Return (x, y) of the center of cell containing provided text 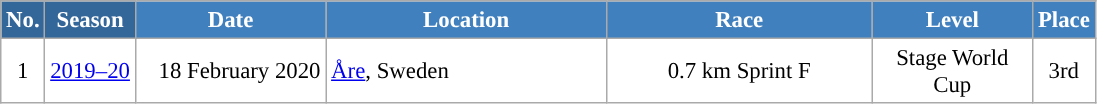
Race (739, 20)
1 (23, 72)
Level (952, 20)
Date (230, 20)
3rd (1064, 72)
Location (466, 20)
Åre, Sweden (466, 72)
Stage World Cup (952, 72)
Place (1064, 20)
18 February 2020 (230, 72)
2019–20 (90, 72)
Season (90, 20)
No. (23, 20)
0.7 km Sprint F (739, 72)
